Identify which cell holds the provided text, then report its [x, y] central coordinate. 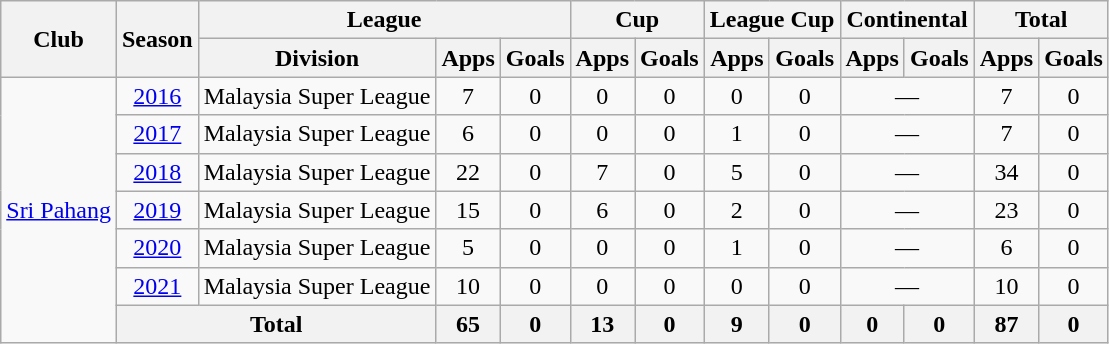
2 [736, 210]
2021 [157, 286]
9 [736, 324]
65 [468, 324]
Sri Pahang [59, 210]
Continental [907, 20]
34 [1006, 172]
2020 [157, 248]
Cup [637, 20]
Season [157, 39]
2019 [157, 210]
87 [1006, 324]
2018 [157, 172]
2017 [157, 134]
League [384, 20]
22 [468, 172]
13 [602, 324]
Club [59, 39]
2016 [157, 96]
23 [1006, 210]
Division [317, 58]
15 [468, 210]
League Cup [772, 20]
